From the cell containing the given text, extract its center point as (x, y) coordinate. 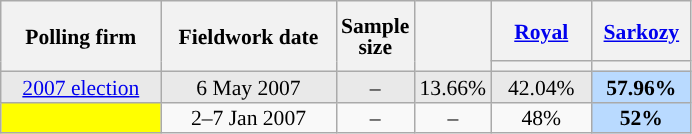
42.04% (541, 86)
52% (641, 118)
57.96% (641, 86)
2–7 Jan 2007 (248, 118)
Fieldwork date (248, 36)
13.66% (452, 86)
48% (541, 118)
Samplesize (375, 36)
Royal (541, 31)
6 May 2007 (248, 86)
Polling firm (81, 36)
Sarkozy (641, 31)
2007 election (81, 86)
